For the text-containing cell, return its midpoint in (X, Y) coordinate format. 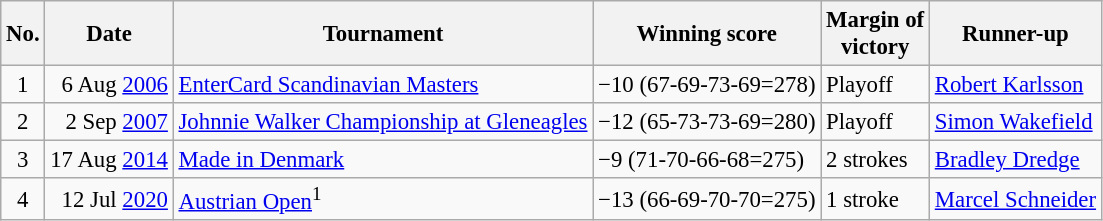
Made in Denmark (383, 160)
4 (23, 199)
Marcel Schneider (1015, 199)
Tournament (383, 34)
6 Aug 2006 (109, 85)
1 (23, 85)
2 (23, 122)
Runner-up (1015, 34)
Simon Wakefield (1015, 122)
−9 (71-70-66-68=275) (707, 160)
Robert Karlsson (1015, 85)
No. (23, 34)
Margin ofvictory (876, 34)
Bradley Dredge (1015, 160)
−13 (66-69-70-70=275) (707, 199)
2 strokes (876, 160)
Johnnie Walker Championship at Gleneagles (383, 122)
Austrian Open1 (383, 199)
12 Jul 2020 (109, 199)
Winning score (707, 34)
3 (23, 160)
−10 (67-69-73-69=278) (707, 85)
Date (109, 34)
EnterCard Scandinavian Masters (383, 85)
2 Sep 2007 (109, 122)
17 Aug 2014 (109, 160)
−12 (65-73-73-69=280) (707, 122)
1 stroke (876, 199)
